Determine the (x, y) coordinate at the center of the cell enclosing the given text.  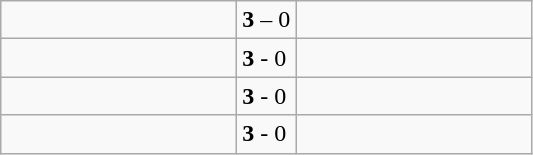
3 – 0 (266, 20)
